Search for the cell housing the specified text and yield its (x, y) center coordinate. 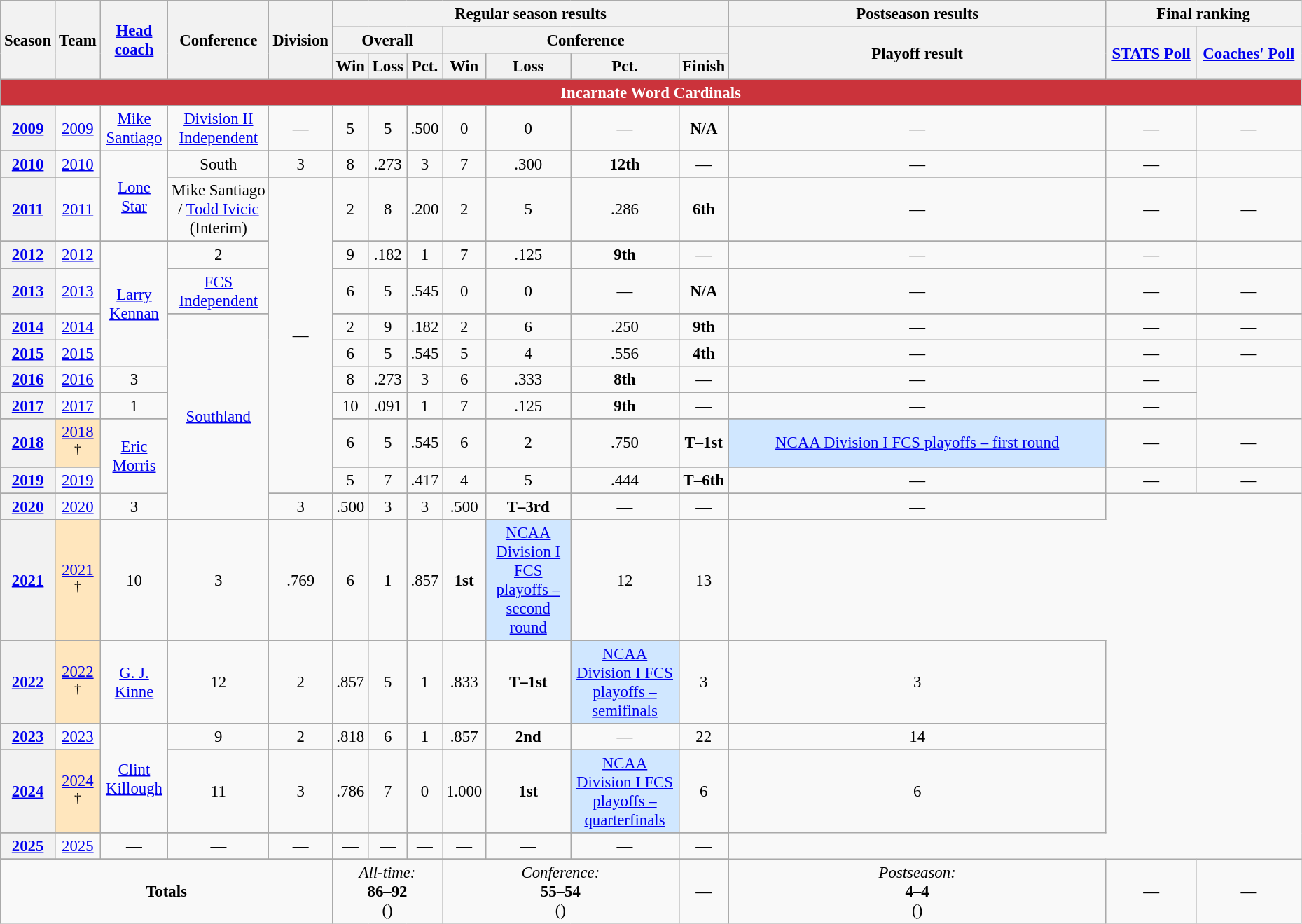
STATS Poll (1151, 53)
2018 † (77, 443)
Larry Kennan (134, 304)
Postseason:4–4() (917, 892)
13 (703, 580)
22 (703, 737)
Mike Santiago (134, 129)
NCAA Division I FCS playoffs – quarterfinals (625, 792)
Southland (219, 416)
8th (625, 379)
Division II Independent (219, 129)
2021 † (77, 580)
2nd (528, 737)
2024 † (77, 792)
Head coach (134, 41)
Finish (703, 67)
G. J. Kinne (134, 682)
Totals (167, 892)
.833 (464, 682)
Overall (387, 41)
Incarnate Word Cardinals (651, 93)
Division (300, 41)
.444 (625, 481)
T–6th (703, 481)
14 (917, 737)
Postseason results (917, 14)
.750 (625, 443)
2022 (28, 682)
1.000 (464, 792)
Eric Morris (134, 457)
NCAA Division I FCS playoffs – first round (917, 443)
Final ranking (1203, 14)
Regular season results (530, 14)
2018 (28, 443)
All-time:86–92() (387, 892)
6th (703, 210)
.200 (424, 210)
.286 (625, 210)
Season (28, 41)
.786 (350, 792)
2024 (28, 792)
South (219, 165)
Lone Star (134, 196)
12th (625, 165)
.556 (625, 353)
2022 † (77, 682)
Mike Santiago / Todd Ivicic (Interim) (219, 210)
FCS Independent (219, 291)
.300 (528, 165)
.818 (350, 737)
.091 (388, 406)
NCAA Division I FCS playoffs – semifinals (625, 682)
Clint Killough (134, 778)
Playoff result (917, 53)
2021 (28, 580)
Team (77, 41)
Coaches' Poll (1248, 53)
T–3rd (528, 506)
.417 (424, 481)
4th (703, 353)
NCAA Division I FCS playoffs – second round (528, 580)
Conference:55–54() (560, 892)
.250 (625, 326)
.333 (528, 379)
.769 (300, 580)
11 (219, 792)
